Provide the (X, Y) coordinate of the cell's center where the given text is located.  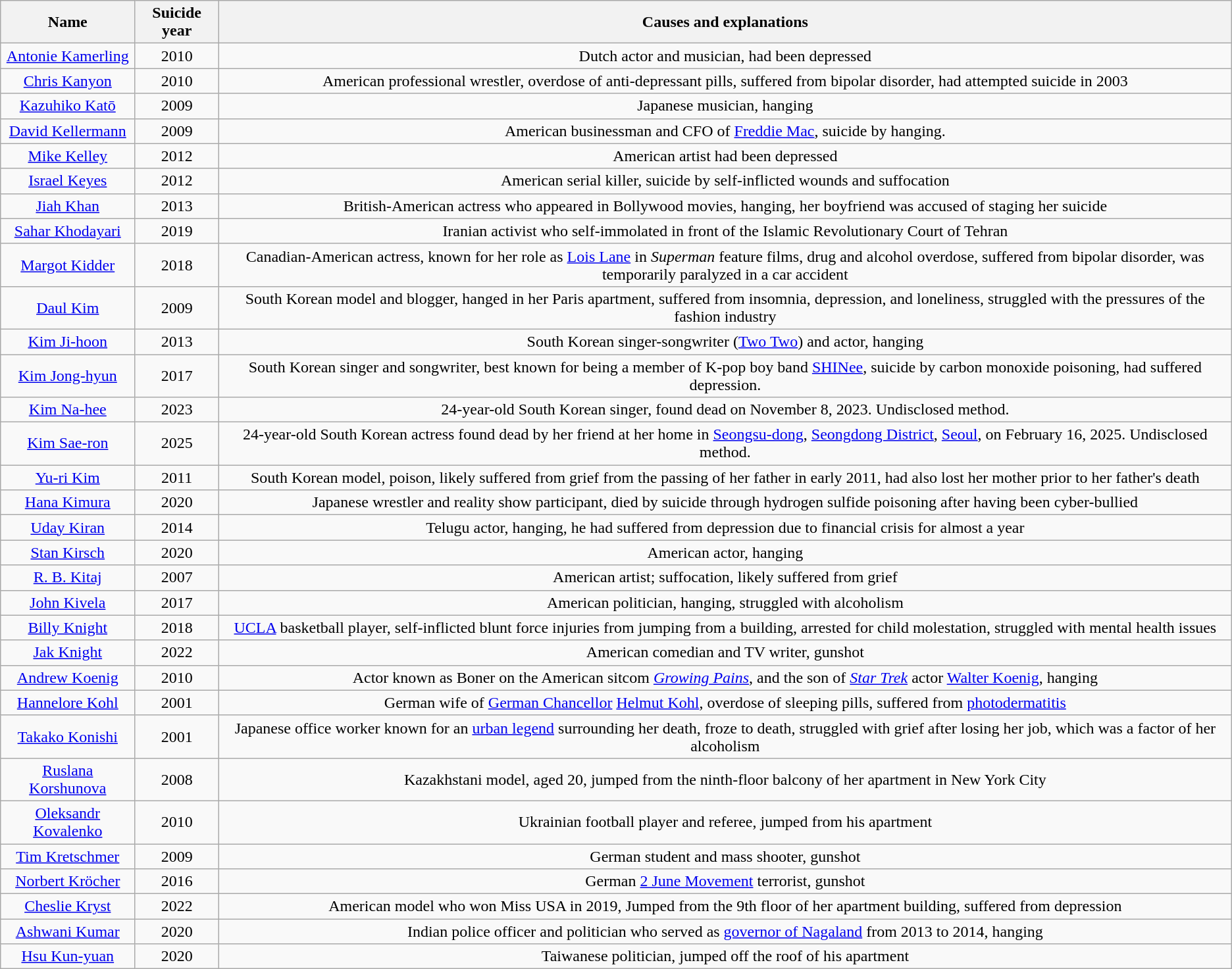
Takako Konishi (68, 737)
Iranian activist who self-immolated in front of the Islamic Revolutionary Court of Tehran (725, 231)
2011 (177, 478)
2014 (177, 528)
Andrew Koenig (68, 678)
British-American actress who appeared in Bollywood movies, hanging, her boyfriend was accused of staging her suicide (725, 206)
German wife of German Chancellor Helmut Kohl, overdose of sleeping pills, suffered from photodermatitis (725, 703)
Ukrainian football player and referee, jumped from his apartment (725, 822)
American professional wrestler, overdose of anti-depressant pills, suffered from bipolar disorder, had attempted suicide in 2003 (725, 81)
David Kellermann (68, 131)
Indian police officer and politician who served as governor of Nagaland from 2013 to 2014, hanging (725, 932)
Hsu Kun-yuan (68, 957)
American comedian and TV writer, gunshot (725, 653)
German student and mass shooter, gunshot (725, 856)
South Korean singer-songwriter (Two Two) and actor, hanging (725, 341)
2025 (177, 443)
Dutch actor and musician, had been depressed (725, 56)
Japanese wrestler and reality show participant, died by suicide through hydrogen sulfide poisoning after having been cyber-bullied (725, 503)
Norbert Kröcher (68, 882)
2007 (177, 578)
American businessman and CFO of Freddie Mac, suicide by hanging. (725, 131)
Ashwani Kumar (68, 932)
2016 (177, 882)
Hana Kimura (68, 503)
American model who won Miss USA in 2019, Jumped from the 9th floor of her apartment building, suffered from depression (725, 907)
John Kivela (68, 603)
Margot Kidder (68, 264)
American artist; suffocation, likely suffered from grief (725, 578)
Causes and explanations (725, 22)
Chris Kanyon (68, 81)
Mike Kelley (68, 156)
Suicide year (177, 22)
Telugu actor, hanging, he had suffered from depression due to financial crisis for almost a year (725, 528)
Cheslie Kryst (68, 907)
2023 (177, 410)
R. B. Kitaj (68, 578)
Yu-ri Kim (68, 478)
Kim Sae-ron (68, 443)
Jiah Khan (68, 206)
Actor known as Boner on the American sitcom Growing Pains, and the son of Star Trek actor Walter Koenig, hanging (725, 678)
2008 (177, 779)
Kazakhstani model, aged 20, jumped from the ninth-floor balcony of her apartment in New York City (725, 779)
German 2 June Movement terrorist, gunshot (725, 882)
2019 (177, 231)
24-year-old South Korean singer, found dead on November 8, 2023. Undisclosed method. (725, 410)
Sahar Khodayari (68, 231)
Jak Knight (68, 653)
Tim Kretschmer (68, 856)
Oleksandr Kovalenko (68, 822)
Taiwanese politician, jumped off the roof of his apartment (725, 957)
Ruslana Korshunova (68, 779)
Name (68, 22)
Kazuhiko Katō (68, 106)
American actor, hanging (725, 553)
Kim Ji-hoon (68, 341)
Kim Jong-hyun (68, 375)
Hannelore Kohl (68, 703)
Japanese musician, hanging (725, 106)
Billy Knight (68, 628)
Uday Kiran (68, 528)
American politician, hanging, struggled with alcoholism (725, 603)
American serial killer, suicide by self-inflicted wounds and suffocation (725, 181)
Antonie Kamerling (68, 56)
Daul Kim (68, 308)
Israel Keyes (68, 181)
American artist had been depressed (725, 156)
Kim Na-hee (68, 410)
Stan Kirsch (68, 553)
